Pinpoint the cell where the given text exists, returning its [x, y] midpoint coordinate. 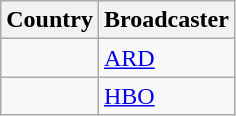
ARD [166, 58]
Country [50, 20]
Broadcaster [166, 20]
HBO [166, 96]
